Pinpoint the cell where the given text exists, returning its (X, Y) midpoint coordinate. 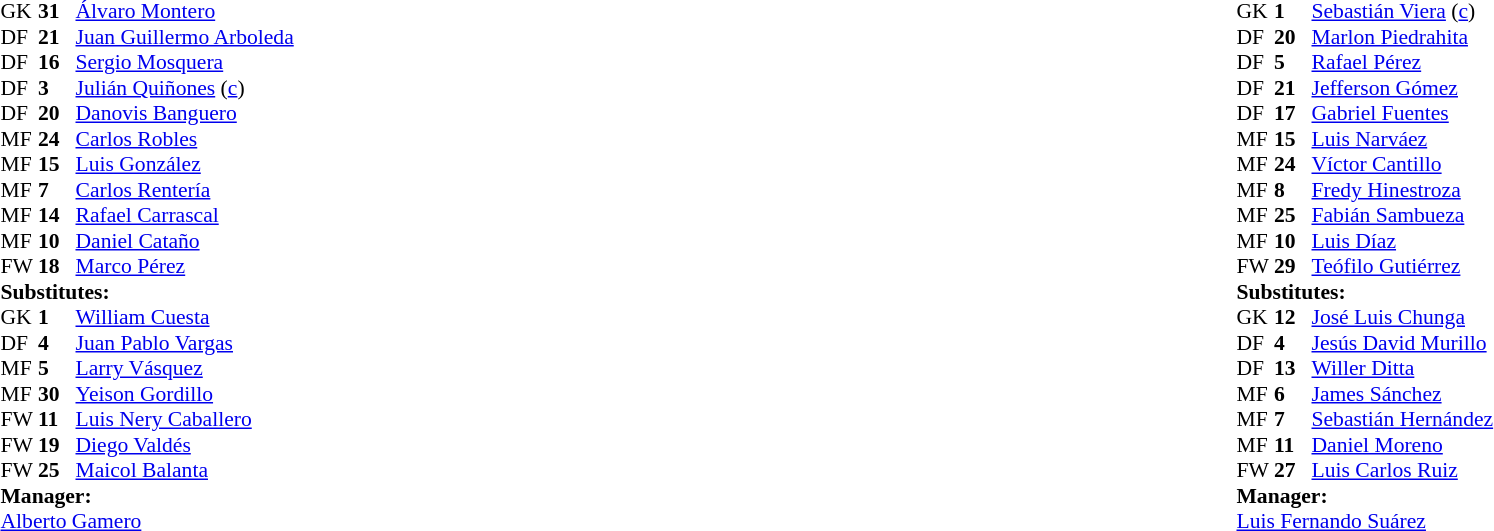
Maicol Balanta (185, 471)
Juan Pablo Vargas (185, 343)
James Sánchez (1403, 394)
1 (57, 317)
Marlon Piedrahita (1403, 37)
19 (57, 445)
Carlos Rentería (185, 190)
14 (57, 215)
Luis González (185, 165)
17 (1293, 113)
Diego Valdés (185, 445)
Luis Díaz (1403, 241)
Julián Quiñones (c) (185, 88)
Jesús David Murillo (1403, 343)
Danovis Banguero (185, 113)
Fabián Sambueza (1403, 215)
Víctor Cantillo (1403, 165)
Fredy Hinestroza (1403, 190)
Luis Narváez (1403, 139)
6 (1293, 394)
Daniel Cataño (185, 241)
18 (57, 267)
José Luis Chunga (1403, 317)
Sebastián Hernández (1403, 419)
3 (57, 88)
Teófilo Gutiérrez (1403, 267)
Daniel Moreno (1403, 445)
8 (1293, 190)
27 (1293, 471)
William Cuesta (185, 317)
Rafael Carrascal (185, 215)
13 (1293, 369)
Luis Nery Caballero (185, 419)
Larry Vásquez (185, 369)
Jefferson Gómez (1403, 88)
Rafael Pérez (1403, 63)
Luis Carlos Ruiz (1403, 471)
Willer Ditta (1403, 369)
Gabriel Fuentes (1403, 113)
29 (1293, 267)
Marco Pérez (185, 267)
Yeison Gordillo (185, 394)
30 (57, 394)
Carlos Robles (185, 139)
Juan Guillermo Arboleda (185, 37)
Sergio Mosquera (185, 63)
16 (57, 63)
12 (1293, 317)
